Search for the cell housing the specified text and yield its [X, Y] center coordinate. 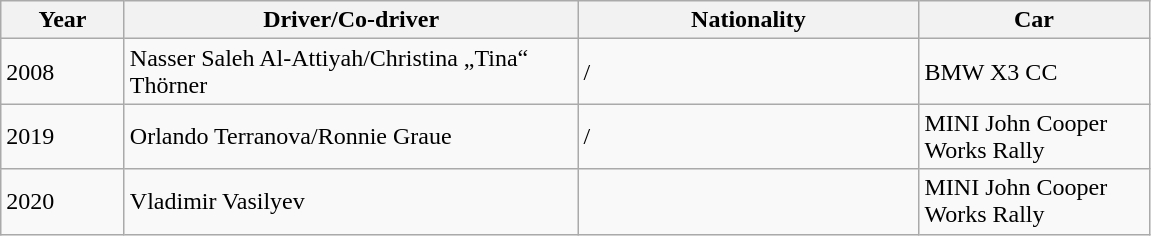
Driver/Co-driver [351, 20]
2008 [63, 72]
Nationality [748, 20]
Nasser Saleh Al-Attiyah/Christina „Tina“ Thörner [351, 72]
Vladimir Vasilyev [351, 202]
Orlando Terranova/Ronnie Graue [351, 136]
2019 [63, 136]
2020 [63, 202]
Year [63, 20]
BMW X3 CC [1034, 72]
Car [1034, 20]
